Search for the cell housing the specified text and yield its (x, y) center coordinate. 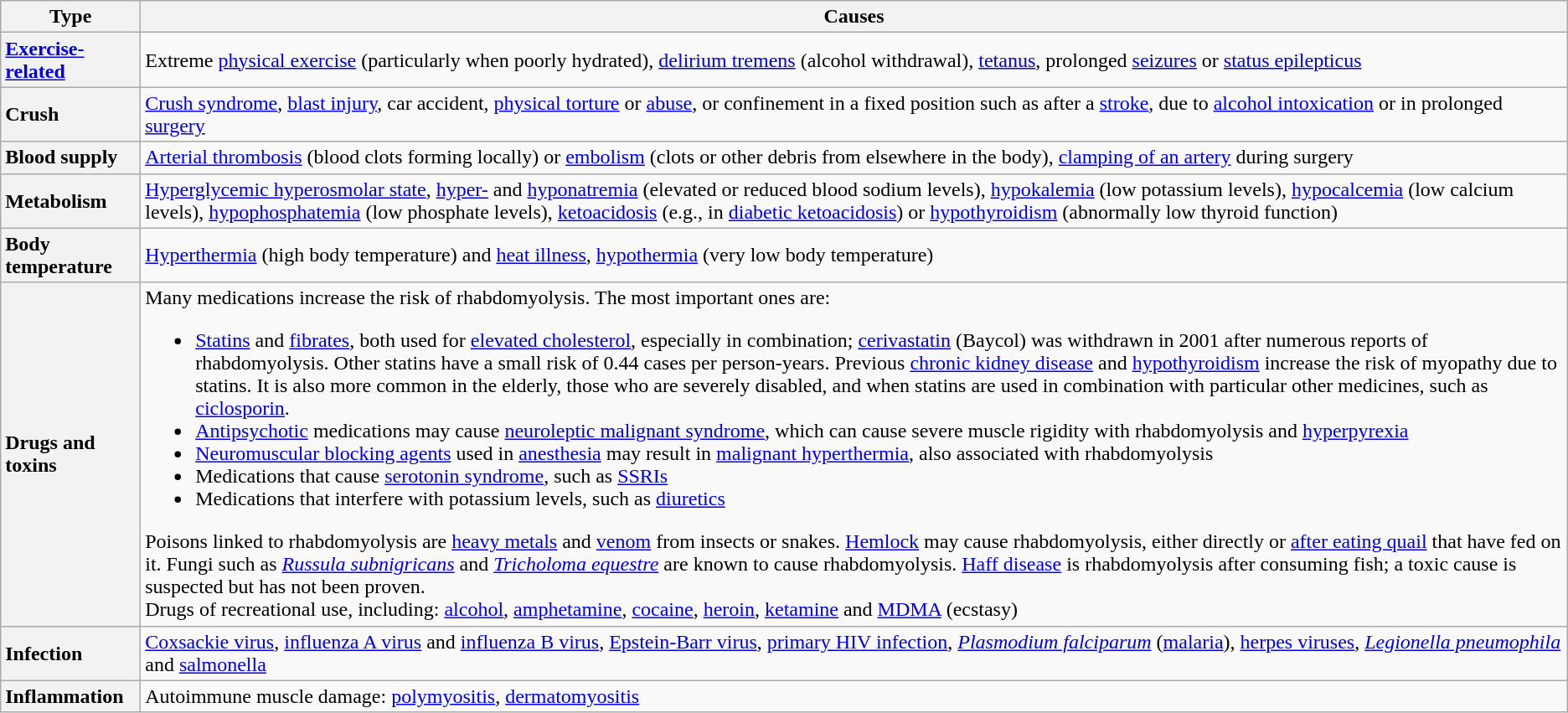
Drugs and toxins (70, 454)
Autoimmune muscle damage: polymyositis, dermatomyositis (854, 696)
Blood supply (70, 158)
Body temperature (70, 255)
Metabolism (70, 201)
Hyperthermia (high body temperature) and heat illness, hypothermia (very low body temperature) (854, 255)
Causes (854, 17)
Exercise-related (70, 60)
Crush (70, 114)
Inflammation (70, 696)
Type (70, 17)
Infection (70, 654)
